Scan for the cell matching the given text and deliver its [x, y] coordinate at center. 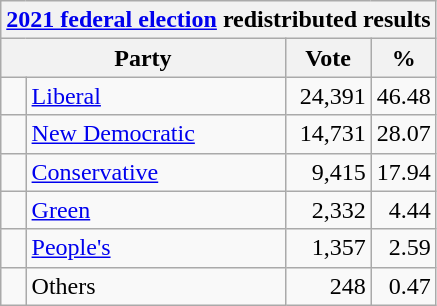
14,731 [328, 134]
Liberal [156, 96]
248 [328, 286]
Party [143, 58]
24,391 [328, 96]
17.94 [404, 172]
Conservative [156, 172]
9,415 [328, 172]
46.48 [404, 96]
New Democratic [156, 134]
1,357 [328, 248]
2.59 [404, 248]
4.44 [404, 210]
Green [156, 210]
2021 federal election redistributed results [218, 20]
28.07 [404, 134]
People's [156, 248]
% [404, 58]
Others [156, 286]
0.47 [404, 286]
2,332 [328, 210]
Vote [328, 58]
